Pinpoint the cell where the given text exists, returning its (x, y) midpoint coordinate. 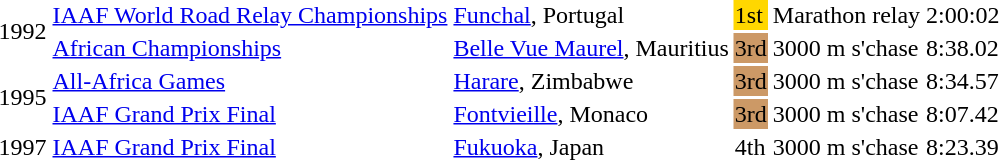
Funchal, Portugal (591, 15)
1st (750, 15)
IAAF Grand Prix Final (250, 114)
Fontvieille, Monaco (591, 114)
All-Africa Games (250, 81)
Harare, Zimbabwe (591, 81)
African Championships (250, 48)
Belle Vue Maurel, Mauritius (591, 48)
IAAF World Road Relay Championships (250, 15)
Marathon relay (846, 15)
